Determine the [x, y] coordinate at the center of the cell enclosing the given text.  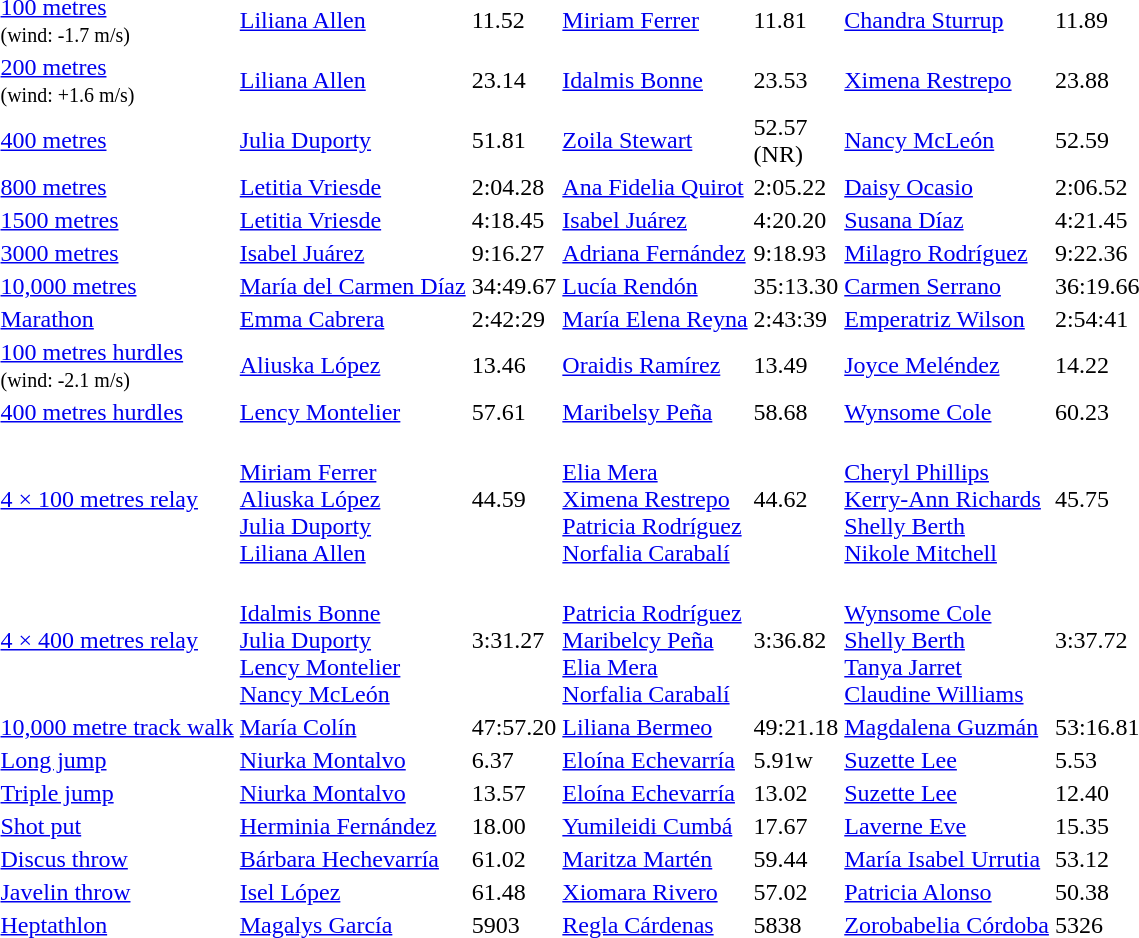
5.91w [796, 760]
Emma Cabrera [352, 319]
13.57 [514, 793]
Susana Díaz [947, 220]
Maritza Martén [655, 859]
Adriana Fernández [655, 253]
Wynsome Cole [947, 412]
Daisy Ocasio [947, 187]
Nancy McLeón [947, 140]
Julia Duporty [352, 140]
44.62 [796, 499]
4:18.45 [514, 220]
Lucía Rendón [655, 286]
Emperatriz Wilson [947, 319]
51.81 [514, 140]
57.02 [796, 892]
2:05.22 [796, 187]
Carmen Serrano [947, 286]
Wynsome ColeShelly BerthTanya JarretClaudine Williams [947, 640]
Oraidis Ramírez [655, 366]
Ximena Restrepo [947, 80]
35:13.30 [796, 286]
Elia MeraXimena RestrepoPatricia RodríguezNorfalia Carabalí [655, 499]
61.48 [514, 892]
18.00 [514, 826]
9:16.27 [514, 253]
17.67 [796, 826]
Laverne Eve [947, 826]
María Colín [352, 727]
13.46 [514, 366]
Idalmis BonneJulia DuportyLency MontelierNancy McLeón [352, 640]
57.61 [514, 412]
Yumileidi Cumbá [655, 826]
44.59 [514, 499]
Joyce Meléndez [947, 366]
2:42:29 [514, 319]
Patricia Alonso [947, 892]
María Elena Reyna [655, 319]
Patricia RodríguezMaribelcy PeñaElia MeraNorfalia Carabalí [655, 640]
Cheryl PhillipsKerry-Ann RichardsShelly BerthNikole Mitchell [947, 499]
Ana Fidelia Quirot [655, 187]
23.53 [796, 80]
13.49 [796, 366]
58.68 [796, 412]
13.02 [796, 793]
4:20.20 [796, 220]
3:31.27 [514, 640]
Milagro Rodríguez [947, 253]
María Isabel Urrutia [947, 859]
2:04.28 [514, 187]
6.37 [514, 760]
Isel López [352, 892]
Lency Montelier [352, 412]
Maribelsy Peña [655, 412]
Xiomara Rivero [655, 892]
34:49.67 [514, 286]
Aliuska López [352, 366]
Magdalena Guzmán [947, 727]
61.02 [514, 859]
Herminia Fernández [352, 826]
3:36.82 [796, 640]
Liliana Bermeo [655, 727]
49:21.18 [796, 727]
Liliana Allen [352, 80]
Zoila Stewart [655, 140]
23.14 [514, 80]
Idalmis Bonne [655, 80]
59.44 [796, 859]
Bárbara Hechevarría [352, 859]
9:18.93 [796, 253]
2:43:39 [796, 319]
Miriam FerrerAliuska LópezJulia DuportyLiliana Allen [352, 499]
María del Carmen Díaz [352, 286]
52.57(NR) [796, 140]
47:57.20 [514, 727]
